Extract the (X, Y) coordinate from the center of the cell holding the provided text.  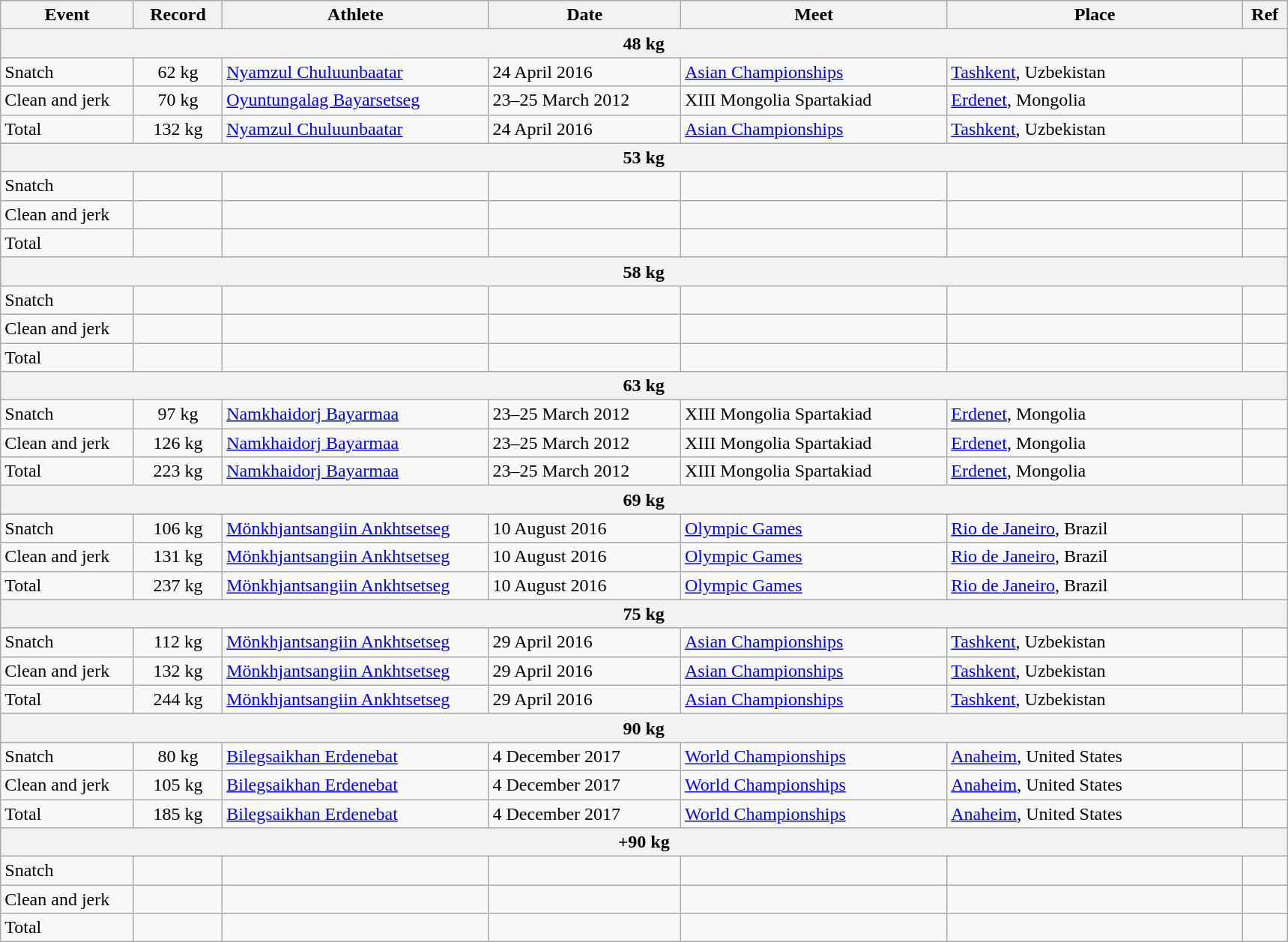
48 kg (644, 43)
131 kg (178, 557)
Event (67, 15)
Athlete (355, 15)
126 kg (178, 443)
112 kg (178, 642)
185 kg (178, 813)
Date (584, 15)
90 kg (644, 728)
63 kg (644, 386)
53 kg (644, 157)
97 kg (178, 414)
69 kg (644, 500)
237 kg (178, 585)
62 kg (178, 72)
244 kg (178, 699)
Meet (814, 15)
70 kg (178, 100)
Record (178, 15)
75 kg (644, 614)
223 kg (178, 471)
Place (1095, 15)
58 kg (644, 271)
Ref (1265, 15)
106 kg (178, 528)
105 kg (178, 785)
+90 kg (644, 842)
80 kg (178, 756)
Oyuntungalag Bayarsetseg (355, 100)
